Return [X, Y] of the center of cell containing provided text 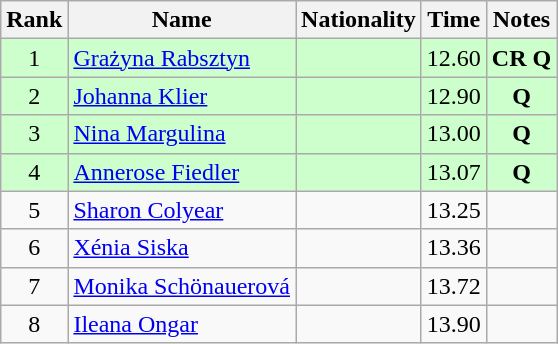
Johanna Klier [182, 96]
1 [34, 58]
13.00 [454, 134]
Nationality [359, 20]
Name [182, 20]
12.60 [454, 58]
Grażyna Rabsztyn [182, 58]
Sharon Colyear [182, 210]
Nina Margulina [182, 134]
CR Q [521, 58]
6 [34, 248]
13.25 [454, 210]
13.90 [454, 324]
4 [34, 172]
5 [34, 210]
7 [34, 286]
Notes [521, 20]
13.72 [454, 286]
3 [34, 134]
Ileana Ongar [182, 324]
Monika Schönauerová [182, 286]
13.36 [454, 248]
Xénia Siska [182, 248]
Annerose Fiedler [182, 172]
8 [34, 324]
Time [454, 20]
12.90 [454, 96]
13.07 [454, 172]
2 [34, 96]
Rank [34, 20]
